Return the (x, y) coordinate for the center point of the cell that contains the specified text.  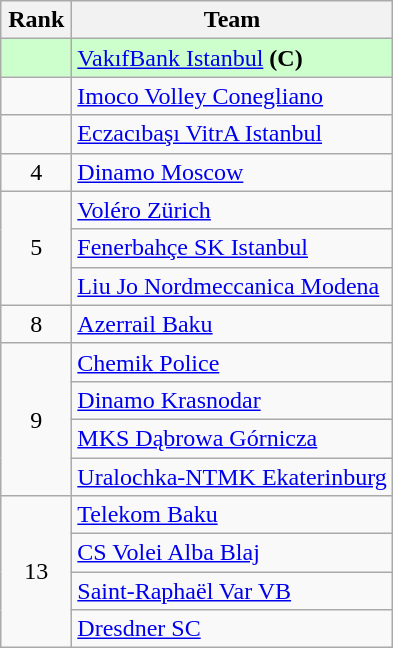
Liu Jo Nordmeccanica Modena (232, 286)
Dinamo Moscow (232, 172)
Imoco Volley Conegliano (232, 96)
Telekom Baku (232, 515)
5 (36, 248)
Fenerbahçe SK Istanbul (232, 248)
MKS Dąbrowa Górnicza (232, 438)
CS Volei Alba Blaj (232, 553)
8 (36, 324)
13 (36, 572)
Dinamo Krasnodar (232, 400)
Voléro Zürich (232, 210)
Dresdner SC (232, 629)
VakıfBank Istanbul (C) (232, 58)
4 (36, 172)
Chemik Police (232, 362)
Azerrail Baku (232, 324)
Rank (36, 20)
Saint-Raphaël Var VB (232, 591)
Eczacıbaşı VitrA Istanbul (232, 134)
Uralochka-NTMK Ekaterinburg (232, 477)
9 (36, 419)
Team (232, 20)
